Scan for the cell matching the given text and deliver its [x, y] coordinate at center. 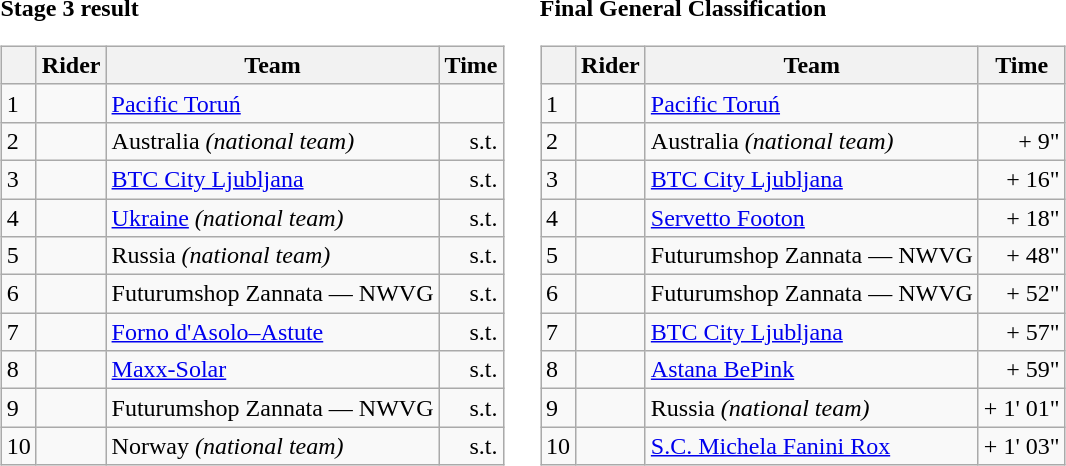
+ 52" [1022, 294]
Servetto Footon [812, 217]
+ 57" [1022, 332]
+ 59" [1022, 370]
Astana BePink [812, 370]
+ 1' 03" [1022, 446]
+ 1' 01" [1022, 408]
Maxx-Solar [272, 370]
S.C. Michela Fanini Rox [812, 446]
Forno d'Asolo–Astute [272, 332]
Ukraine (national team) [272, 217]
+ 48" [1022, 256]
Norway (national team) [272, 446]
+ 16" [1022, 179]
+ 9" [1022, 141]
+ 18" [1022, 217]
